Identify which cell holds the provided text, then report its [x, y] central coordinate. 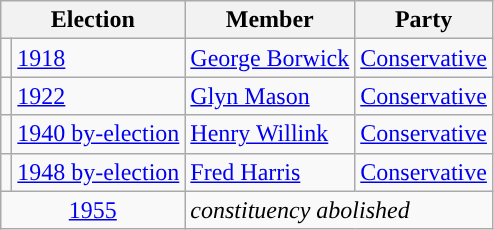
Glyn Mason [270, 96]
Henry Willink [270, 134]
1922 [98, 96]
Party [424, 20]
1955 [93, 210]
Fred Harris [270, 172]
Member [270, 20]
George Borwick [270, 58]
1940 by-election [98, 134]
1918 [98, 58]
Election [93, 20]
constituency abolished [339, 210]
1948 by-election [98, 172]
